Locate the cell with the specified text and output its (x, y) center coordinate. 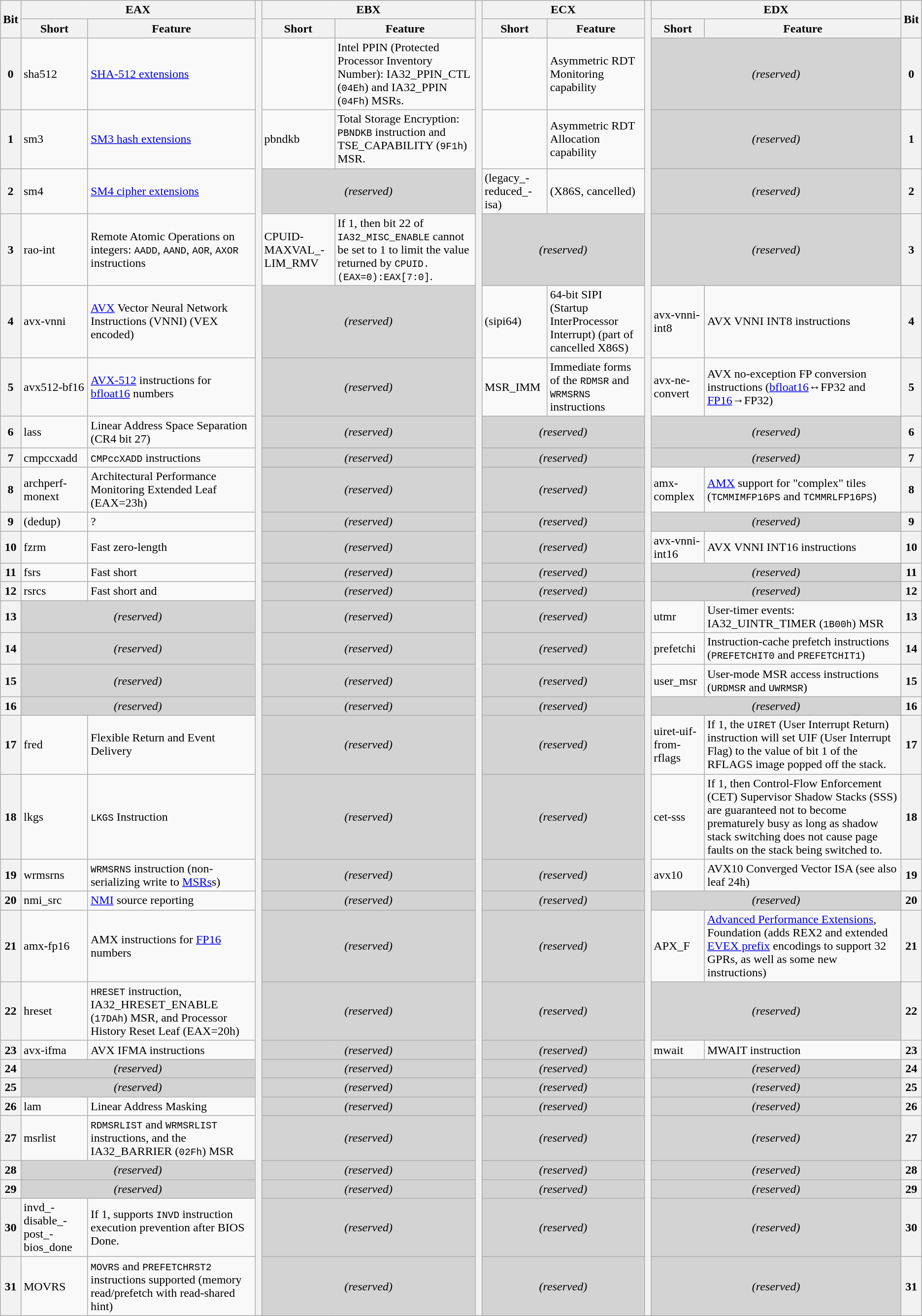
64-bit SIPI (Startup InterProcessor Interrupt) (part of cancelled X86S) (596, 321)
Advanced Performance Extensions, Foundation (adds REX2 and extended EVEX prefix encodings to support 32 GPRs, as well as some new instructions) (803, 946)
MWAIT instruction (803, 1050)
Fast zero-length (171, 546)
Linear Address Masking (171, 1106)
avx-ifma (54, 1050)
fred (54, 744)
AMX instructions for FP16 numbers (171, 946)
ECX (563, 10)
AVX no-exception FP conversion instructions (bfloat16↔FP32 and FP16→FP32) (803, 387)
Asymmetric RDT Monitoring capability (596, 74)
SM4 cipher extensions (171, 191)
EDX (776, 10)
avx10 (678, 875)
Total Storage Encryption: PBNDKB instruction and TSE_CAPABILITY (9F1h) MSR. (405, 139)
hreset (54, 1011)
rao-int (54, 250)
AMX support for "complex" tiles (TCMMIMFP16PS and TCMMRLFP16PS) (803, 489)
sm3 (54, 139)
User-mode MSR access instructions (URDMSR and UWRMSR) (803, 680)
lam (54, 1106)
If 1, supports INVD instruction execution prevention after BIOS Done. (171, 1228)
pbndkb (298, 139)
? (171, 521)
invd_­disable_­post_­bios_done (54, 1228)
CMPccXADD instructions (171, 457)
Fast short and (171, 591)
amx-fp16 (54, 946)
MSR_IMM (515, 387)
RDMSRLIST and WRMSRLIST instructions, and the IA32_BARRIER (02Fh) MSR (171, 1138)
AVX Vector Neural Network Instructions (VNNI) (VEX encoded) (171, 321)
(dedup) (54, 521)
EAX (138, 10)
EBX (368, 10)
avx-ne-convert (678, 387)
AVX VNNI INT8 instructions (803, 321)
AVX IFMA instructions (171, 1050)
Linear Address Space Separation (CR4 bit 27) (171, 432)
AVX-512 instructions for bfloat16 numbers (171, 387)
lass (54, 432)
avx512-bf16 (54, 387)
uiret-uif-from-rflags (678, 744)
avx-vnni-int16 (678, 546)
AVX10 Converged Vector ISA (see also leaf 24h) (803, 875)
amx-complex (678, 489)
NMI source reporting (171, 900)
cet-sss (678, 816)
msrlist (54, 1138)
Flexible Return and Event Delivery (171, 744)
fzrm (54, 546)
HRESET instruction, IA32_HRESET_ENABLE (17DAh) MSR, and Processor History Reset Leaf (EAX=20h) (171, 1011)
User-timer events: IA32_UINTR_TIMER (1B00h) MSR (803, 616)
rsrcs (54, 591)
Asymmetric RDT Allocation capability (596, 139)
LKGS Instruction (171, 816)
lkgs (54, 816)
sm4 (54, 191)
SHA-512 extensions (171, 74)
AVX VNNI INT16 instructions (803, 546)
WRMSRNS instruction (non-serializing write to MSRss) (171, 875)
MOVRS and PREFETCHRST2 instructions supported (memory read/prefetch with read-shared hint) (171, 1286)
CPUID­MAXVAL_­LIM_RMV (298, 250)
(legacy_­reduced_­isa) (515, 191)
nmi_src (54, 900)
avx-vnni-int8 (678, 321)
archperf­monext (54, 489)
Architectural Performance Monitoring Extended Leaf (EAX=23h) (171, 489)
utmr (678, 616)
(X86S, cancelled) (596, 191)
user_msr (678, 680)
SM3 hash extensions (171, 139)
(sipi64) (515, 321)
APX_F (678, 946)
MOVRS (54, 1286)
Intel PPIN (Protected Processor Inventory Number): IA32_PPIN_CTL (04Eh) and IA32_PPIN (04Fh) MSRs. (405, 74)
Remote Atomic Operations on integers: AADD, AAND, AOR, AXOR instructions (171, 250)
Instruction-cache prefetch instructions (PREFETCHIT0 and PREFETCHIT1) (803, 649)
Immediate forms of the RDMSR and WRMSRNS instructions (596, 387)
cmpccxadd (54, 457)
sha512 (54, 74)
fsrs (54, 573)
If 1, then bit 22 of IA32_MISC_ENABLE cannot be set to 1 to limit the value returned by CPUID.(EAX=0):EAX[7:0]. (405, 250)
avx-vnni (54, 321)
wrmsrns (54, 875)
Fast short (171, 573)
mwait (678, 1050)
prefetchi (678, 649)
